Search for the cell housing the specified text and yield its (x, y) center coordinate. 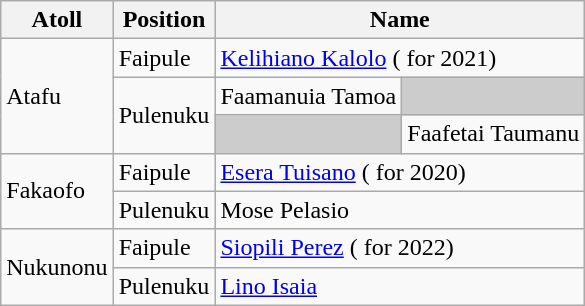
Position (164, 20)
Kelihiano Kalolo ( for 2021) (400, 58)
Mose Pelasio (400, 210)
Faamanuia Tamoa (308, 96)
Name (400, 20)
Siopili Perez ( for 2022) (400, 248)
Esera Tuisano ( for 2020) (400, 172)
Atafu (57, 96)
Atoll (57, 20)
Fakaofo (57, 191)
Nukunonu (57, 267)
Faafetai Taumanu (494, 134)
Lino Isaia (400, 286)
